Return the [X, Y] coordinate for the center point of the cell that contains the specified text.  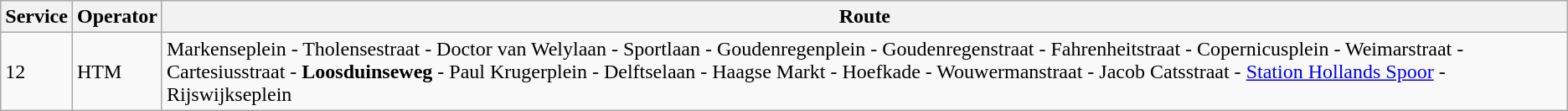
Operator [117, 17]
Route [864, 17]
Service [37, 17]
12 [37, 71]
HTM [117, 71]
